For the text-containing cell, return its midpoint in (X, Y) coordinate format. 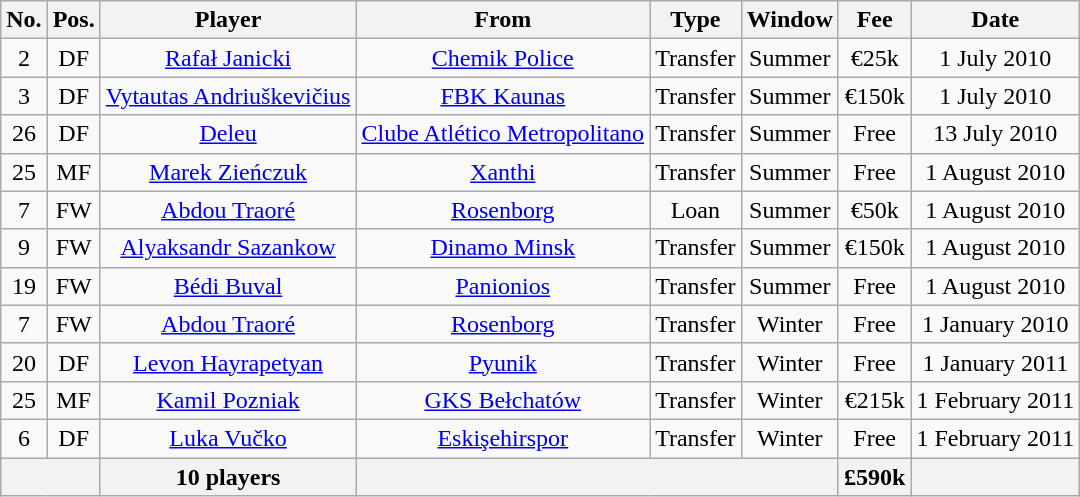
No. (24, 20)
Levon Hayrapetyan (228, 362)
1 January 2011 (996, 362)
Player (228, 20)
From (503, 20)
Marek Zieńczuk (228, 172)
£590k (874, 477)
Pos. (74, 20)
9 (24, 248)
10 players (228, 477)
Xanthi (503, 172)
Type (696, 20)
Rafał Janicki (228, 58)
Kamil Pozniak (228, 400)
Alyaksandr Sazankow (228, 248)
Chemik Police (503, 58)
Panionios (503, 286)
Date (996, 20)
13 July 2010 (996, 134)
FBK Kaunas (503, 96)
26 (24, 134)
€215k (874, 400)
Dinamo Minsk (503, 248)
Deleu (228, 134)
Clube Atlético Metropolitano (503, 134)
3 (24, 96)
19 (24, 286)
20 (24, 362)
6 (24, 438)
Eskişehirspor (503, 438)
1 January 2010 (996, 324)
Vytautas Andriuškevičius (228, 96)
Luka Vučko (228, 438)
Pyunik (503, 362)
€25k (874, 58)
GKS Bełchatów (503, 400)
Bédi Buval (228, 286)
2 (24, 58)
€50k (874, 210)
Fee (874, 20)
Loan (696, 210)
Window (790, 20)
